Locate the cell with the specified text and output its [x, y] center coordinate. 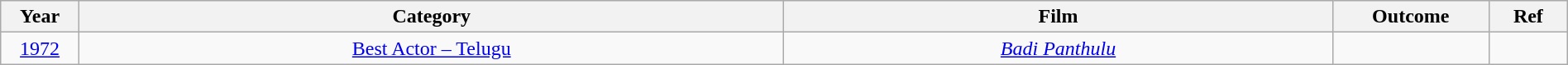
Best Actor – Telugu [432, 48]
Badi Panthulu [1059, 48]
Ref [1528, 17]
1972 [40, 48]
Film [1059, 17]
Year [40, 17]
Category [432, 17]
Outcome [1411, 17]
